Return (X, Y) of the center of cell containing provided text 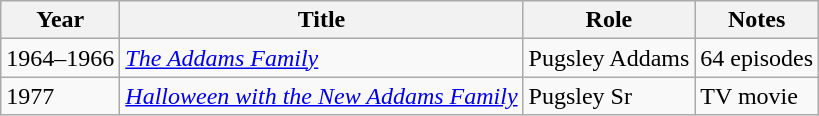
TV movie (757, 96)
Pugsley Addams (609, 58)
Year (60, 20)
1977 (60, 96)
Pugsley Sr (609, 96)
Halloween with the New Addams Family (322, 96)
Title (322, 20)
Notes (757, 20)
The Addams Family (322, 58)
1964–1966 (60, 58)
Role (609, 20)
64 episodes (757, 58)
